Detect which cell encompasses the target text, then output its [x, y] center coordinate. 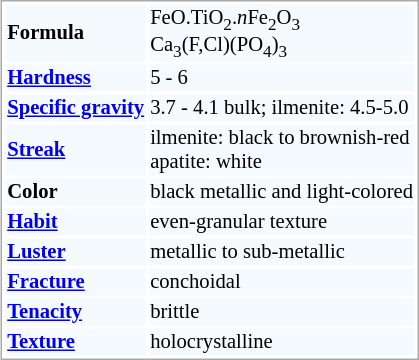
3.7 - 4.1 bulk; ilmenite: 4.5-5.0 [282, 108]
5 - 6 [282, 78]
Texture [76, 342]
Luster [76, 252]
Fracture [76, 282]
black metallic and light-colored [282, 192]
Tenacity [76, 312]
Formula [76, 32]
Color [76, 192]
holocrystalline [282, 342]
Hardness [76, 78]
FeO.TiO2.nFe2O3Ca3(F,Cl)(PO4)3 [282, 32]
Habit [76, 222]
conchoidal [282, 282]
brittle [282, 312]
Specific gravity [76, 108]
ilmenite: black to brownish-redapatite: white [282, 150]
Streak [76, 150]
even-granular texture [282, 222]
metallic to sub-metallic [282, 252]
